Capture the cell that displays the provided text and extract its [x, y] central coordinate. 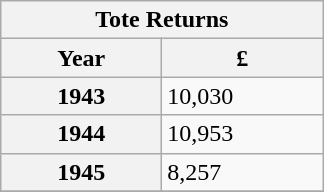
1945 [82, 172]
10,953 [242, 134]
1944 [82, 134]
Tote Returns [162, 20]
Year [82, 58]
10,030 [242, 96]
1943 [82, 96]
8,257 [242, 172]
£ [242, 58]
